From the cell containing the given text, extract its center point as (X, Y) coordinate. 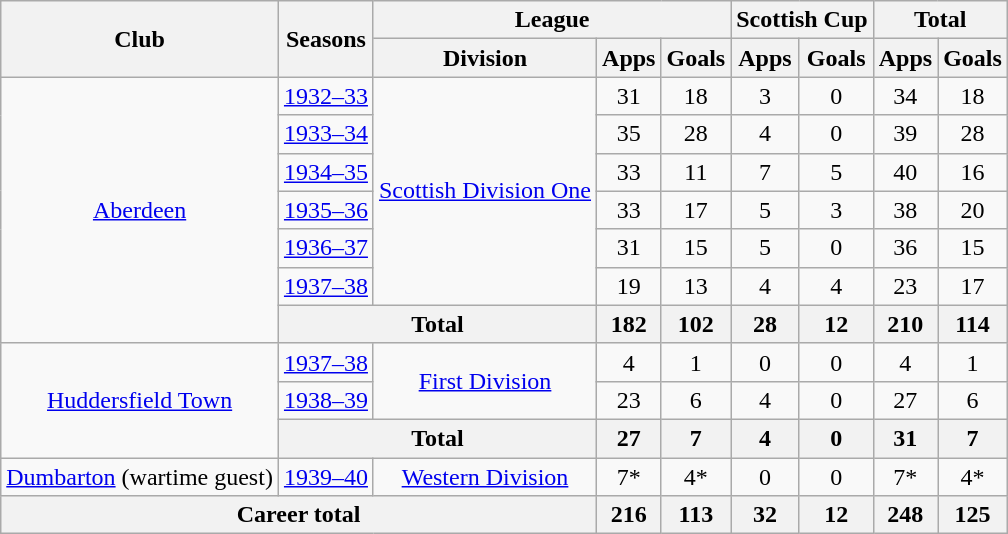
34 (905, 96)
Seasons (326, 39)
Dumbarton (wartime guest) (140, 477)
210 (905, 324)
1934–35 (326, 172)
39 (905, 134)
Western Division (484, 477)
1935–36 (326, 210)
1932–33 (326, 96)
Career total (299, 515)
11 (696, 172)
20 (973, 210)
19 (629, 286)
Scottish Cup (802, 20)
125 (973, 515)
Division (484, 58)
1936–37 (326, 248)
Scottish Division One (484, 191)
114 (973, 324)
40 (905, 172)
13 (696, 286)
1939–40 (326, 477)
First Division (484, 381)
182 (629, 324)
League (552, 20)
Aberdeen (140, 210)
102 (696, 324)
1938–39 (326, 400)
248 (905, 515)
32 (765, 515)
38 (905, 210)
113 (696, 515)
Huddersfield Town (140, 400)
216 (629, 515)
35 (629, 134)
36 (905, 248)
Club (140, 39)
1933–34 (326, 134)
16 (973, 172)
